Scan for the cell matching the given text and deliver its [X, Y] coordinate at center. 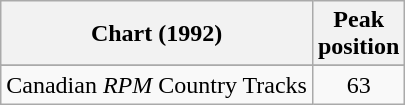
63 [358, 85]
Canadian RPM Country Tracks [157, 85]
Chart (1992) [157, 34]
Peakposition [358, 34]
